Provide the (x, y) coordinate of the cell's center where the given text is located.  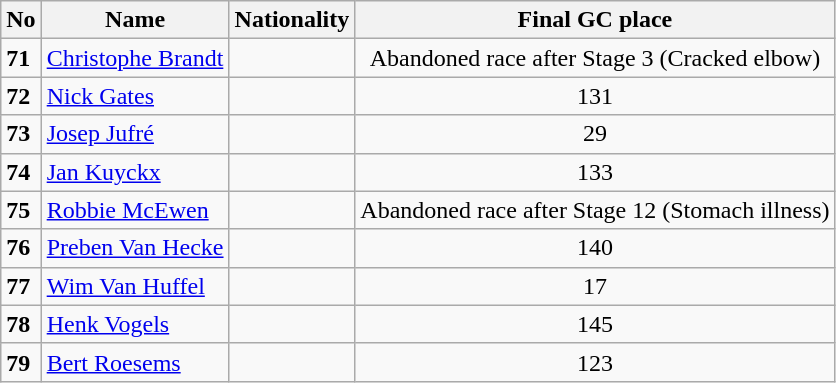
No (21, 20)
Jan Kuyckx (135, 172)
133 (595, 172)
123 (595, 362)
Nick Gates (135, 96)
Christophe Brandt (135, 58)
73 (21, 134)
140 (595, 248)
75 (21, 210)
Final GC place (595, 20)
29 (595, 134)
71 (21, 58)
Nationality (292, 20)
72 (21, 96)
Abandoned race after Stage 3 (Cracked elbow) (595, 58)
Wim Van Huffel (135, 286)
78 (21, 324)
Henk Vogels (135, 324)
Bert Roesems (135, 362)
Preben Van Hecke (135, 248)
17 (595, 286)
145 (595, 324)
131 (595, 96)
Abandoned race after Stage 12 (Stomach illness) (595, 210)
74 (21, 172)
Robbie McEwen (135, 210)
79 (21, 362)
76 (21, 248)
Name (135, 20)
Josep Jufré (135, 134)
77 (21, 286)
